Scan for the cell matching the given text and deliver its [X, Y] coordinate at center. 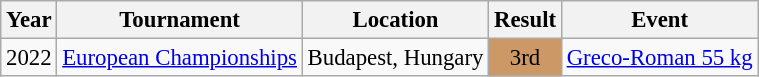
Tournament [180, 20]
3rd [526, 58]
Budapest, Hungary [395, 58]
Greco-Roman 55 kg [660, 58]
European Championships [180, 58]
Year [29, 20]
Result [526, 20]
Location [395, 20]
2022 [29, 58]
Event [660, 20]
